Locate the cell with the specified text and output its [x, y] center coordinate. 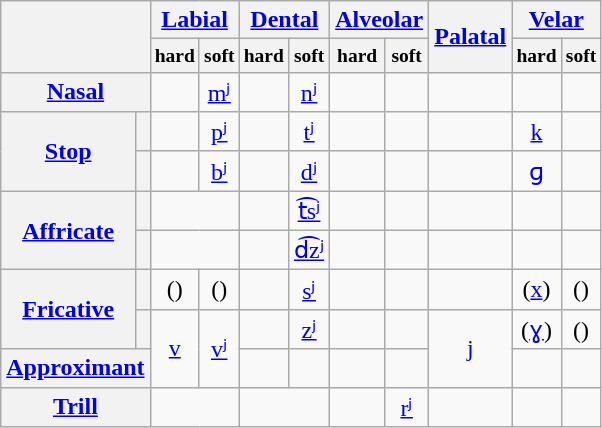
t͡sʲ [308, 211]
Dental [284, 20]
dʲ [308, 171]
mʲ [219, 92]
k [536, 132]
sʲ [308, 290]
rʲ [407, 407]
Velar [556, 20]
Trill [76, 407]
v [174, 348]
Stop [68, 152]
Labial [194, 20]
(x) [536, 290]
Approximant [76, 368]
j [470, 348]
(ɣ) [536, 329]
zʲ [308, 329]
Nasal [76, 92]
Fricative [68, 310]
nʲ [308, 92]
Alveolar [380, 20]
tʲ [308, 132]
d͡zʲ [308, 250]
Palatal [470, 36]
ɡ [536, 171]
bʲ [219, 171]
Affricate [68, 230]
pʲ [219, 132]
vʲ [219, 348]
